Find where the given text appears and provide that cell's center as [X, Y] coordinate. 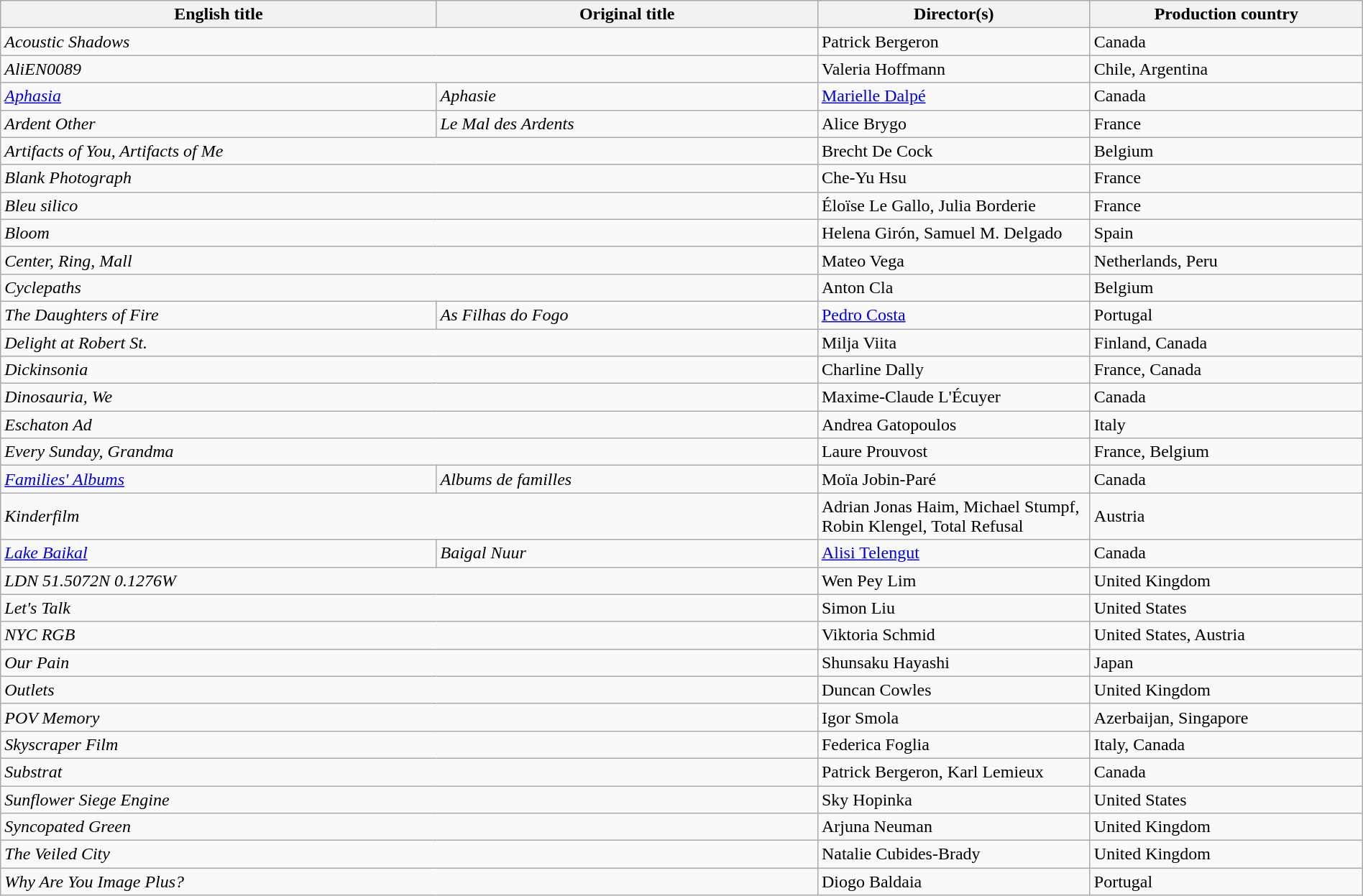
Why Are You Image Plus? [410, 882]
Cyclepaths [410, 287]
Families' Albums [219, 479]
Anton Cla [953, 287]
France, Belgium [1226, 452]
Patrick Bergeron, Karl Lemieux [953, 772]
Spain [1226, 233]
France, Canada [1226, 370]
Aphasia [219, 96]
Bloom [410, 233]
As Filhas do Fogo [627, 315]
The Veiled City [410, 854]
Dinosauria, We [410, 397]
Dickinsonia [410, 370]
Wen Pey Lim [953, 581]
Mateo Vega [953, 260]
Production country [1226, 14]
Natalie Cubides-Brady [953, 854]
Diogo Baldaia [953, 882]
Austria [1226, 516]
Blank Photograph [410, 178]
Azerbaijan, Singapore [1226, 717]
Finland, Canada [1226, 343]
Alisi Telengut [953, 553]
Bleu silico [410, 205]
United States, Austria [1226, 635]
Sky Hopinka [953, 800]
Every Sunday, Grandma [410, 452]
Moïa Jobin-Paré [953, 479]
Italy, Canada [1226, 744]
Syncopated Green [410, 827]
Italy [1226, 425]
Acoustic Shadows [410, 42]
Arjuna Neuman [953, 827]
Laure Prouvost [953, 452]
Patrick Bergeron [953, 42]
Let's Talk [410, 608]
Netherlands, Peru [1226, 260]
Outlets [410, 690]
Viktoria Schmid [953, 635]
Le Mal des Ardents [627, 124]
The Daughters of Fire [219, 315]
Duncan Cowles [953, 690]
Marielle Dalpé [953, 96]
NYC RGB [410, 635]
Artifacts of You, Artifacts of Me [410, 151]
Charline Dally [953, 370]
Our Pain [410, 662]
Simon Liu [953, 608]
Original title [627, 14]
Helena Girón, Samuel M. Delgado [953, 233]
Sunflower Siege Engine [410, 800]
Japan [1226, 662]
Pedro Costa [953, 315]
Substrat [410, 772]
Kinderfilm [410, 516]
Eschaton Ad [410, 425]
Valeria Hoffmann [953, 69]
LDN 51.5072N 0.1276W [410, 581]
Shunsaku Hayashi [953, 662]
Baigal Nuur [627, 553]
Director(s) [953, 14]
Andrea Gatopoulos [953, 425]
Federica Foglia [953, 744]
Igor Smola [953, 717]
English title [219, 14]
Che-Yu Hsu [953, 178]
Brecht De Cock [953, 151]
AliEN0089 [410, 69]
Albums de familles [627, 479]
Delight at Robert St. [410, 343]
Milja Viita [953, 343]
Aphasie [627, 96]
Ardent Other [219, 124]
Maxime-Claude L'Écuyer [953, 397]
Lake Baikal [219, 553]
Skyscraper Film [410, 744]
Alice Brygo [953, 124]
Adrian Jonas Haim, Michael Stumpf, Robin Klengel, Total Refusal [953, 516]
POV Memory [410, 717]
Center, Ring, Mall [410, 260]
Chile, Argentina [1226, 69]
Éloïse Le Gallo, Julia Borderie [953, 205]
